Provide the (X, Y) coordinate of the cell's center where the given text is located.  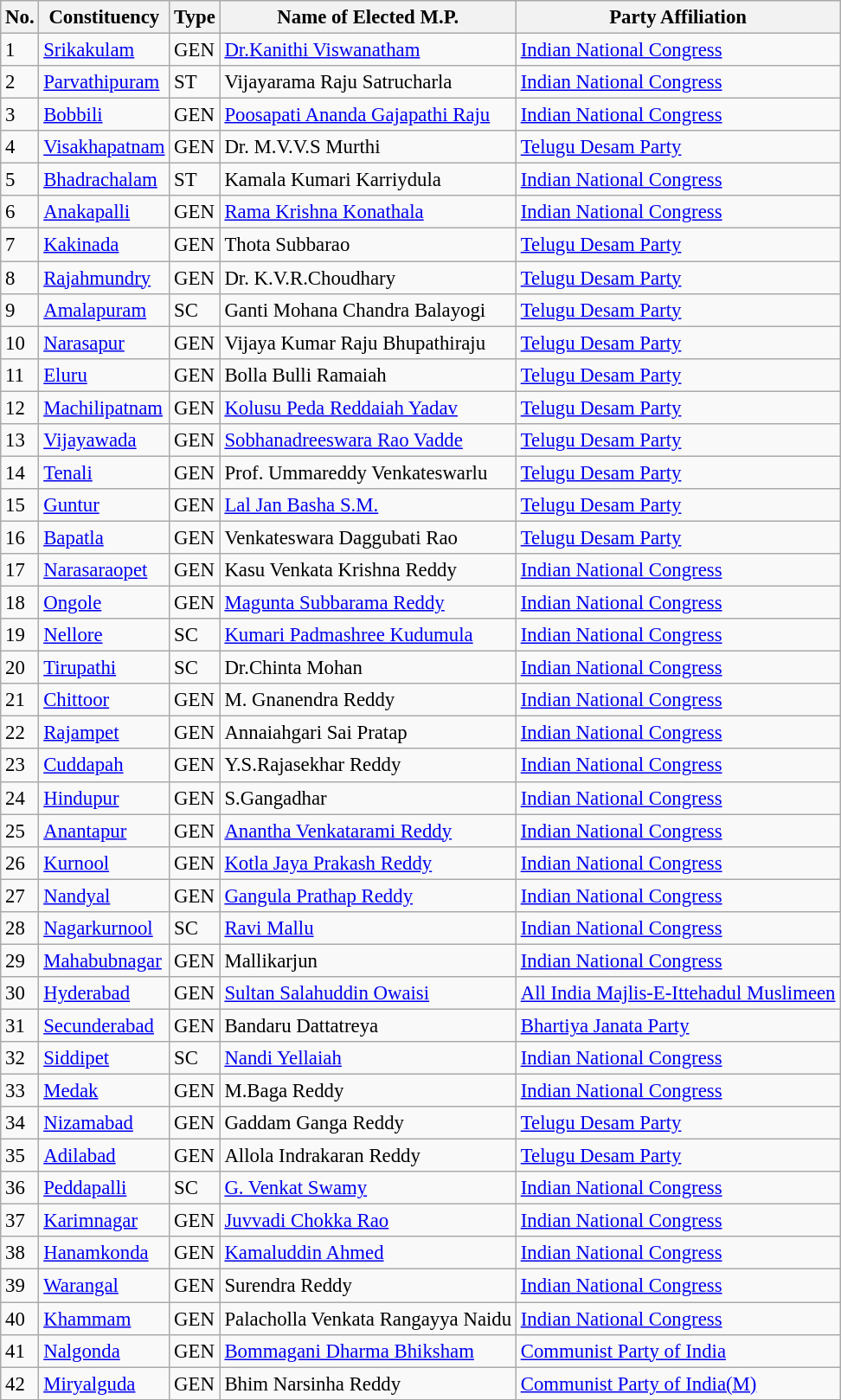
Miryalguda (104, 1384)
Thota Subbarao (368, 245)
33 (20, 1091)
Ganti Mohana Chandra Balayogi (368, 310)
Gangula Prathap Reddy (368, 896)
Rama Krishna Konathala (368, 212)
16 (20, 537)
Medak (104, 1091)
37 (20, 1221)
Lal Jan Basha S.M. (368, 505)
Secunderabad (104, 1025)
19 (20, 635)
21 (20, 700)
No. (20, 17)
35 (20, 1156)
14 (20, 472)
41 (20, 1351)
Bobbili (104, 115)
12 (20, 408)
27 (20, 896)
Hindupur (104, 798)
Adilabad (104, 1156)
Nandi Yellaiah (368, 1058)
Sobhanadreeswara Rao Vadde (368, 440)
Bolla Bulli Ramaiah (368, 375)
Dr.Kanithi Viswanatham (368, 50)
Venkateswara Daggubati Rao (368, 537)
Kotla Jaya Prakash Reddy (368, 863)
Hyderabad (104, 993)
Peddapalli (104, 1188)
Kamala Kumari Karriydula (368, 180)
15 (20, 505)
2 (20, 82)
Nellore (104, 635)
Guntur (104, 505)
Bapatla (104, 537)
Ongole (104, 603)
Vijayarama Raju Satrucharla (368, 82)
22 (20, 733)
M.Baga Reddy (368, 1091)
6 (20, 212)
31 (20, 1025)
Kolusu Peda Reddaiah Yadav (368, 408)
1 (20, 50)
29 (20, 960)
26 (20, 863)
28 (20, 928)
Kurnool (104, 863)
Surendra Reddy (368, 1286)
Karimnagar (104, 1221)
Rajahmundry (104, 278)
25 (20, 831)
Kakinada (104, 245)
Type (195, 17)
Narasapur (104, 343)
20 (20, 668)
Cuddapah (104, 766)
Warangal (104, 1286)
Vijayawada (104, 440)
Tenali (104, 472)
Bhadrachalam (104, 180)
4 (20, 147)
Party Affiliation (677, 17)
Nizamabad (104, 1123)
Eluru (104, 375)
G. Venkat Swamy (368, 1188)
10 (20, 343)
Bhim Narsinha Reddy (368, 1384)
Khammam (104, 1319)
34 (20, 1123)
Gaddam Ganga Reddy (368, 1123)
Bhartiya Janata Party (677, 1025)
Amalapuram (104, 310)
Kumari Padmashree Kudumula (368, 635)
5 (20, 180)
Nalgonda (104, 1351)
13 (20, 440)
Bommagani Dharma Bhiksham (368, 1351)
Allola Indrakaran Reddy (368, 1156)
3 (20, 115)
17 (20, 570)
M. Gnanendra Reddy (368, 700)
Srikakulam (104, 50)
Mallikarjun (368, 960)
11 (20, 375)
Palacholla Venkata Rangayya Naidu (368, 1319)
18 (20, 603)
Constituency (104, 17)
Anantapur (104, 831)
Name of Elected M.P. (368, 17)
Machilipatnam (104, 408)
Nandyal (104, 896)
Poosapati Ananda Gajapathi Raju (368, 115)
Kamaluddin Ahmed (368, 1254)
Bandaru Dattatreya (368, 1025)
39 (20, 1286)
Sultan Salahuddin Owaisi (368, 993)
24 (20, 798)
9 (20, 310)
36 (20, 1188)
Communist Party of India(M) (677, 1384)
Dr. M.V.V.S Murthi (368, 147)
23 (20, 766)
Y.S.Rajasekhar Reddy (368, 766)
Rajampet (104, 733)
Anakapalli (104, 212)
7 (20, 245)
Nagarkurnool (104, 928)
Anantha Venkatarami Reddy (368, 831)
Magunta Subbarama Reddy (368, 603)
Juvvadi Chokka Rao (368, 1221)
Dr. K.V.R.Choudhary (368, 278)
Annaiahgari Sai Pratap (368, 733)
Prof. Ummareddy Venkateswarlu (368, 472)
Ravi Mallu (368, 928)
All India Majlis-E-Ittehadul Muslimeen (677, 993)
38 (20, 1254)
30 (20, 993)
Hanamkonda (104, 1254)
8 (20, 278)
Chittoor (104, 700)
Visakhapatnam (104, 147)
S.Gangadhar (368, 798)
Dr.Chinta Mohan (368, 668)
Tirupathi (104, 668)
Narasaraopet (104, 570)
Mahabubnagar (104, 960)
32 (20, 1058)
40 (20, 1319)
Vijaya Kumar Raju Bhupathiraju (368, 343)
Siddipet (104, 1058)
Communist Party of India (677, 1351)
Kasu Venkata Krishna Reddy (368, 570)
42 (20, 1384)
Parvathipuram (104, 82)
